Determine the (X, Y) coordinate at the center of the cell enclosing the given text.  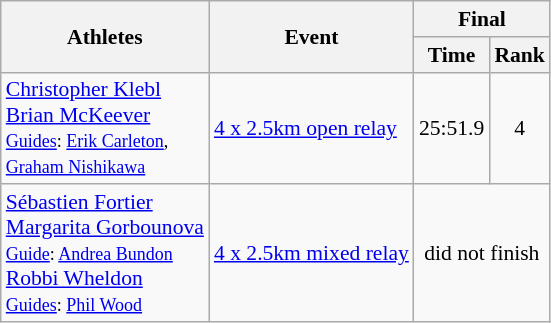
25:51.9 (452, 128)
Time (452, 55)
4 (520, 128)
Rank (520, 55)
did not finish (482, 254)
Final (482, 19)
Athletes (105, 36)
4 x 2.5km open relay (312, 128)
Event (312, 36)
Christopher KleblBrian McKeeverGuides: Erik Carleton,Graham Nishikawa (105, 128)
4 x 2.5km mixed relay (312, 254)
Sébastien FortierMargarita GorbounovaGuide: Andrea BundonRobbi WheldonGuides: Phil Wood (105, 254)
